Search for the cell housing the specified text and yield its [X, Y] center coordinate. 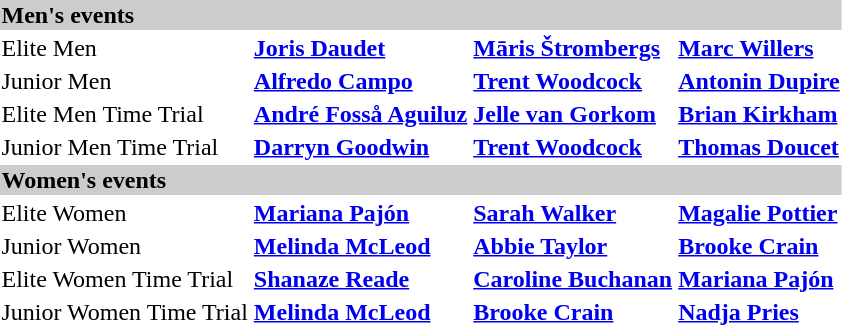
Abbie Taylor [573, 246]
Jelle van Gorkom [573, 114]
Junior Women [124, 246]
Brian Kirkham [760, 114]
Elite Women [124, 213]
André Fosså Aguiluz [360, 114]
Māris Štrombergs [573, 48]
Elite Women Time Trial [124, 279]
Junior Men Time Trial [124, 147]
Men's events [420, 15]
Alfredo Campo [360, 81]
Elite Men Time Trial [124, 114]
Shanaze Reade [360, 279]
Sarah Walker [573, 213]
Magalie Pottier [760, 213]
Brooke Crain [760, 246]
Thomas Doucet [760, 147]
Antonin Dupire [760, 81]
Melinda McLeod [360, 246]
Caroline Buchanan [573, 279]
Darryn Goodwin [360, 147]
Women's events [420, 180]
Joris Daudet [360, 48]
Junior Men [124, 81]
Elite Men [124, 48]
Marc Willers [760, 48]
